Capture the cell that displays the provided text and extract its [x, y] central coordinate. 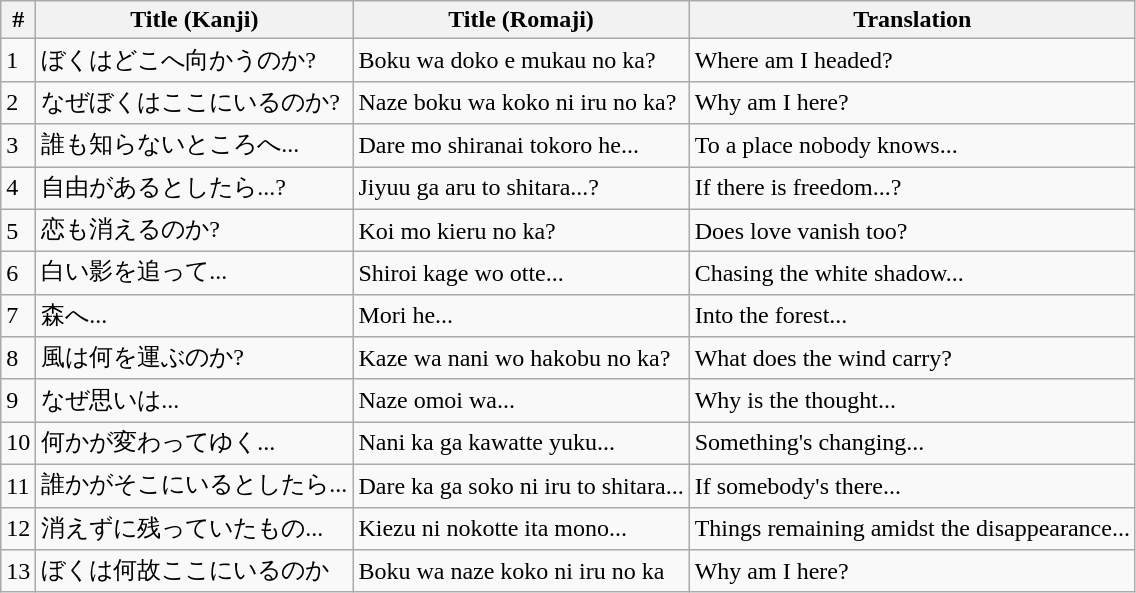
Title (Kanji) [194, 20]
Into the forest... [912, 316]
Dare mo shiranai tokoro he... [521, 146]
Does love vanish too? [912, 230]
To a place nobody knows... [912, 146]
# [18, 20]
Nani ka ga kawatte yuku... [521, 444]
Boku wa doko e mukau no ka? [521, 60]
13 [18, 572]
If there is freedom...? [912, 188]
5 [18, 230]
Why is the thought... [912, 400]
消えずに残っていたもの... [194, 528]
11 [18, 486]
Translation [912, 20]
森へ... [194, 316]
2 [18, 102]
8 [18, 358]
12 [18, 528]
Jiyuu ga aru to shitara...? [521, 188]
7 [18, 316]
9 [18, 400]
Where am I headed? [912, 60]
Naze boku wa koko ni iru no ka? [521, 102]
何かが変わってゆく... [194, 444]
Boku wa naze koko ni iru no ka [521, 572]
Naze omoi wa... [521, 400]
恋も消えるのか? [194, 230]
風は何を運ぶのか? [194, 358]
6 [18, 274]
Kaze wa nani wo hakobu no ka? [521, 358]
なぜ思いは... [194, 400]
3 [18, 146]
If somebody's there... [912, 486]
Dare ka ga soko ni iru to shitara... [521, 486]
4 [18, 188]
Mori he... [521, 316]
誰かがそこにいるとしたら... [194, 486]
Title (Romaji) [521, 20]
誰も知らないところへ... [194, 146]
なぜぼくはここにいるのか? [194, 102]
Something's changing... [912, 444]
Shiroi kage wo otte... [521, 274]
1 [18, 60]
10 [18, 444]
Kiezu ni nokotte ita mono... [521, 528]
What does the wind carry? [912, 358]
Things remaining amidst the disappearance... [912, 528]
Koi mo kieru no ka? [521, 230]
自由があるとしたら...? [194, 188]
ぼくはどこへ向かうのか? [194, 60]
Chasing the white shadow... [912, 274]
白い影を追って... [194, 274]
ぼくは何故ここにいるのか [194, 572]
